Extract the [X, Y] coordinate from the center of the cell holding the provided text.  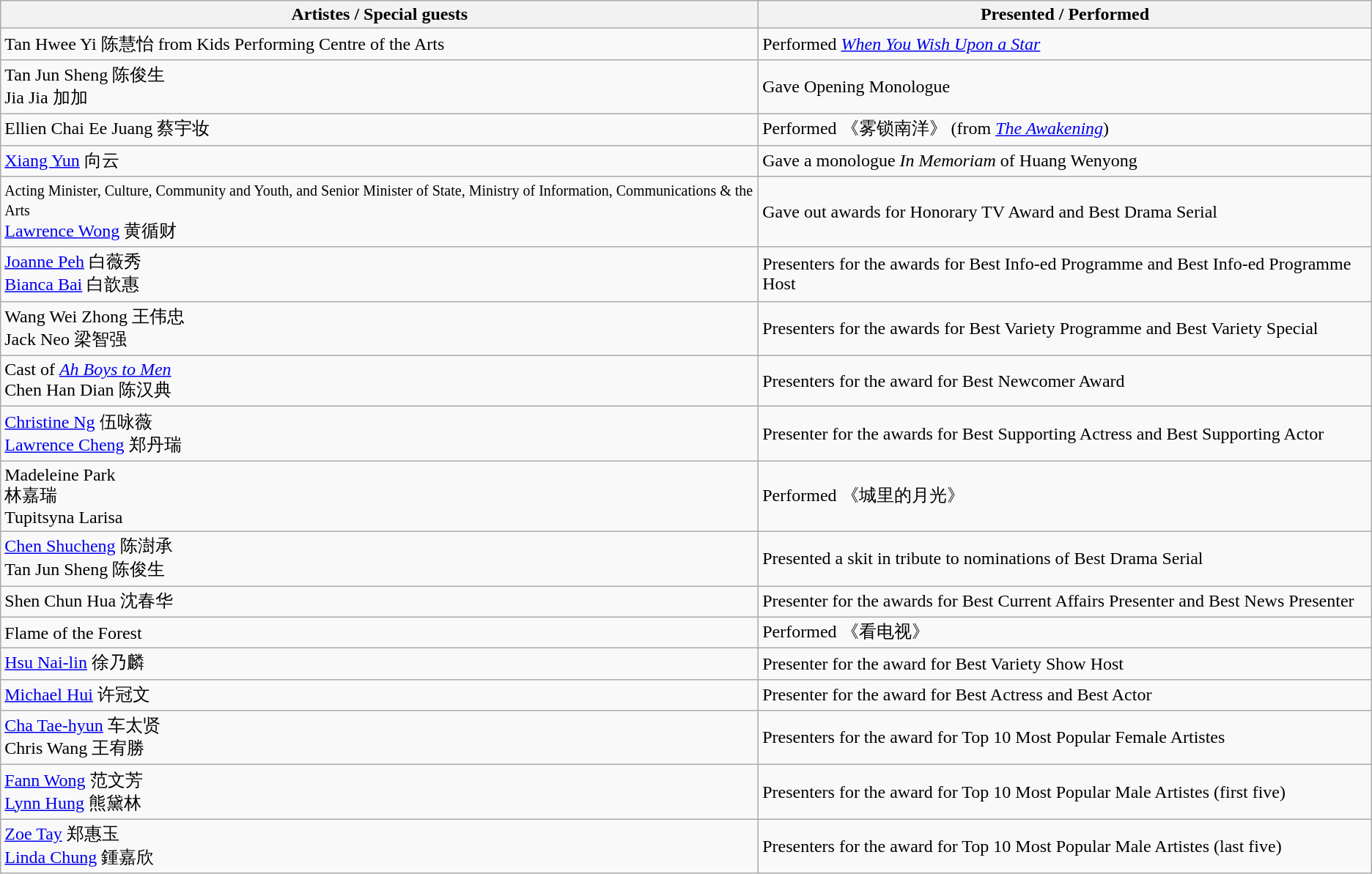
Fann Wong 范文芳 Lynn Hung 熊黛林 [380, 792]
Presenters for the awards for Best Info-ed Programme and Best Info-ed Programme Host [1066, 274]
Performed 《城里的月光》 [1066, 497]
Gave Opening Monologue [1066, 86]
Michael Hui 许冠文 [380, 695]
Presented a skit in tribute to nominations of Best Drama Serial [1066, 558]
Performed 《看电视》 [1066, 633]
Performed 《雾锁南洋》 (from The Awakening) [1066, 129]
Hsu Nai-lin 徐乃麟 [380, 664]
Presenters for the award for Top 10 Most Popular Female Artistes [1066, 738]
Gave out awards for Honorary TV Award and Best Drama Serial [1066, 212]
Shen Chun Hua 沈春华 [380, 602]
Presenters for the award for Best Newcomer Award [1066, 381]
Chen Shucheng 陈澍承 Tan Jun Sheng 陈俊生 [380, 558]
Presenters for the award for Top 10 Most Popular Male Artistes (last five) [1066, 846]
Presenter for the awards for Best Current Affairs Presenter and Best News Presenter [1066, 602]
Madeleine Park 林嘉瑞 Tupitsyna Larisa [380, 497]
Christine Ng 伍咏薇 Lawrence Cheng 郑丹瑞 [380, 434]
Presenter for the award for Best Variety Show Host [1066, 664]
Performed When You Wish Upon a Star [1066, 44]
Presenter for the award for Best Actress and Best Actor [1066, 695]
Flame of the Forest [380, 633]
Joanne Peh 白薇秀 Bianca Bai 白歆惠 [380, 274]
Zoe Tay 郑惠玉 Linda Chung 鍾嘉欣 [380, 846]
Presenter for the awards for Best Supporting Actress and Best Supporting Actor [1066, 434]
Gave a monologue In Memoriam of Huang Wenyong [1066, 161]
Tan Hwee Yi 陈慧怡 from Kids Performing Centre of the Arts [380, 44]
Tan Jun Sheng 陈俊生 Jia Jia 加加 [380, 86]
Cast of Ah Boys to Men Chen Han Dian 陈汉典 [380, 381]
Presenters for the award for Top 10 Most Popular Male Artistes (first five) [1066, 792]
Wang Wei Zhong 王伟忠 Jack Neo 梁智强 [380, 328]
Ellien Chai Ee Juang 蔡宇妆 [380, 129]
Presented / Performed [1066, 15]
Presenters for the awards for Best Variety Programme and Best Variety Special [1066, 328]
Cha Tae-hyun 车太贤 Chris Wang 王宥勝 [380, 738]
Artistes / Special guests [380, 15]
Xiang Yun 向云 [380, 161]
Acting Minister, Culture, Community and Youth, and Senior Minister of State, Ministry of Information, Communications & the Arts Lawrence Wong 黄循财 [380, 212]
